Detect which cell encompasses the target text, then output its (X, Y) center coordinate. 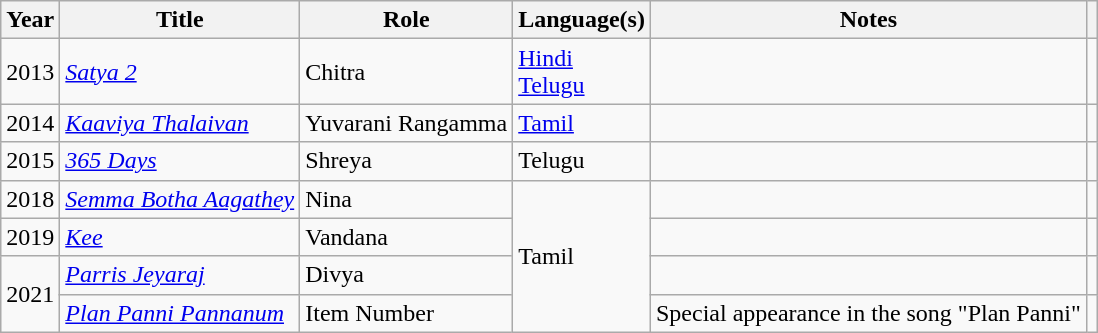
Chitra (406, 72)
Special appearance in the song "Plan Panni" (868, 313)
Kaaviya Thalaivan (180, 123)
2019 (30, 237)
365 Days (180, 161)
Telugu (582, 161)
Divya (406, 275)
2013 (30, 72)
Satya 2 (180, 72)
Item Number (406, 313)
Nina (406, 199)
Title (180, 20)
2014 (30, 123)
Vandana (406, 237)
2021 (30, 294)
Shreya (406, 161)
Language(s) (582, 20)
Semma Botha Aagathey (180, 199)
Role (406, 20)
2018 (30, 199)
Notes (868, 20)
Hindi Telugu (582, 72)
Plan Panni Pannanum (180, 313)
Kee (180, 237)
2015 (30, 161)
Yuvarani Rangamma (406, 123)
Year (30, 20)
Parris Jeyaraj (180, 275)
